Capture the cell that displays the provided text and extract its (x, y) central coordinate. 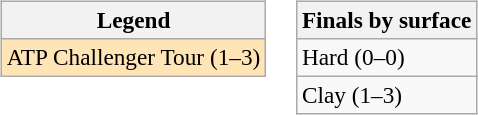
Clay (1–3) (387, 95)
Legend (133, 20)
Hard (0–0) (387, 57)
Finals by surface (387, 20)
ATP Challenger Tour (1–3) (133, 57)
